Return the [x, y] coordinate for the center point of the cell that contains the specified text.  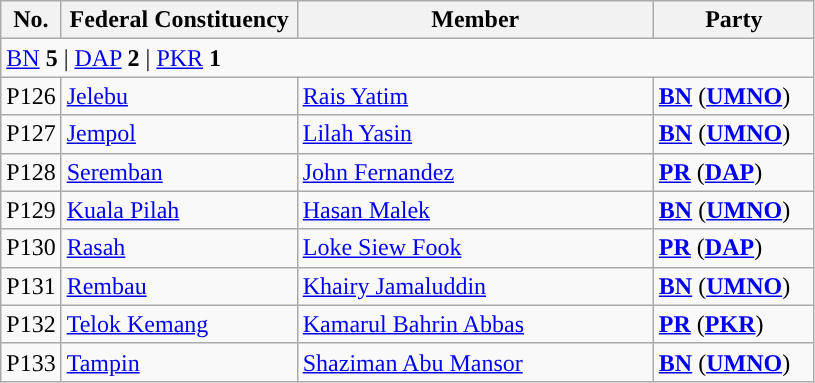
P130 [31, 248]
P126 [31, 96]
Rais Yatim [475, 96]
P128 [31, 172]
P131 [31, 286]
No. [31, 20]
PR (PKR) [734, 324]
Party [734, 20]
Lilah Yasin [475, 134]
Loke Siew Fook [475, 248]
P127 [31, 134]
Member [475, 20]
Jempol [179, 134]
Rembau [179, 286]
Hasan Malek [475, 210]
P132 [31, 324]
John Fernandez [475, 172]
Shaziman Abu Mansor [475, 362]
Rasah [179, 248]
BN 5 | DAP 2 | PKR 1 [408, 58]
Tampin [179, 362]
Kuala Pilah [179, 210]
P133 [31, 362]
P129 [31, 210]
Khairy Jamaluddin [475, 286]
Jelebu [179, 96]
Federal Constituency [179, 20]
Kamarul Bahrin Abbas [475, 324]
Telok Kemang [179, 324]
Seremban [179, 172]
